Output the [X, Y] coordinate of the center of the cell containing the given text.  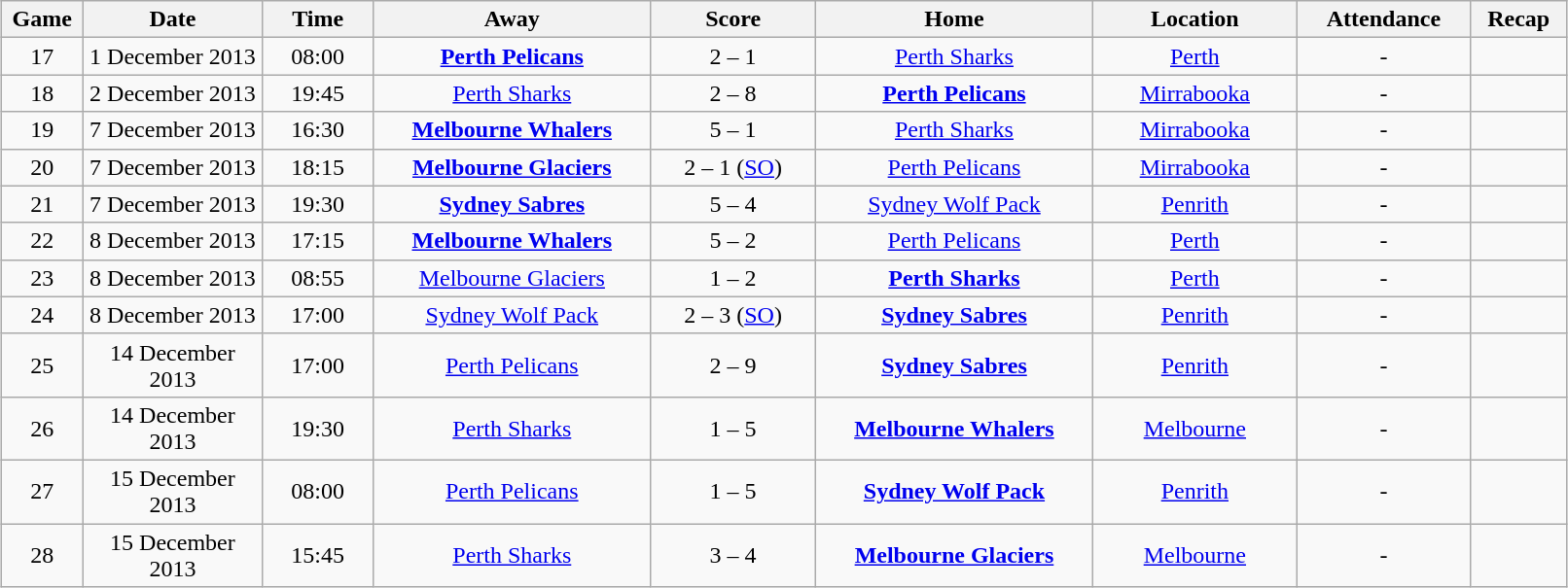
15:45 [317, 554]
Date [173, 19]
17:15 [317, 241]
Away [512, 19]
2 – 9 [732, 365]
24 [43, 315]
Location [1194, 19]
26 [43, 428]
18 [43, 93]
3 – 4 [732, 554]
18:15 [317, 167]
27 [43, 492]
17 [43, 56]
1 – 2 [732, 278]
5 – 2 [732, 241]
23 [43, 278]
Game [43, 19]
5 – 1 [732, 130]
5 – 4 [732, 204]
16:30 [317, 130]
Score [732, 19]
2 – 1 (SO) [732, 167]
25 [43, 365]
19 [43, 130]
22 [43, 241]
2 – 8 [732, 93]
Home [954, 19]
28 [43, 554]
2 – 1 [732, 56]
1 December 2013 [173, 56]
Attendance [1384, 19]
08:55 [317, 278]
21 [43, 204]
2 – 3 (SO) [732, 315]
2 December 2013 [173, 93]
20 [43, 167]
Recap [1518, 19]
Time [317, 19]
19:45 [317, 93]
